Return [x, y] of the center of cell containing provided text 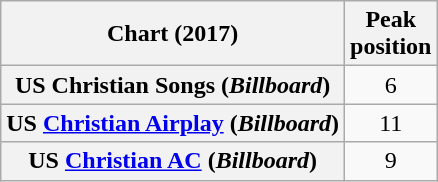
US Christian AC (Billboard) [173, 161]
Chart (2017) [173, 34]
6 [391, 85]
Peakposition [391, 34]
US Christian Songs (Billboard) [173, 85]
9 [391, 161]
US Christian Airplay (Billboard) [173, 123]
11 [391, 123]
